Output the (x, y) coordinate of the center of the cell containing the given text.  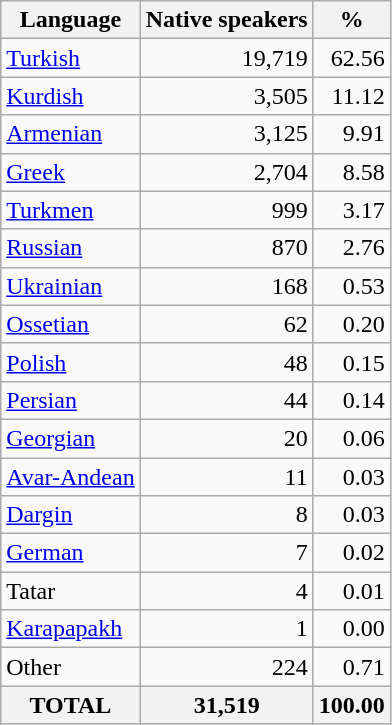
62 (226, 324)
Greek (70, 172)
3,505 (226, 96)
20 (226, 438)
Turkish (70, 58)
44 (226, 400)
11 (226, 477)
0.02 (352, 553)
Native speakers (226, 20)
0.14 (352, 400)
2.76 (352, 248)
Turkmen (70, 210)
% (352, 20)
3,125 (226, 134)
9.91 (352, 134)
31,519 (226, 705)
Georgian (70, 438)
Ossetian (70, 324)
11.12 (352, 96)
Tatar (70, 591)
0.06 (352, 438)
0.15 (352, 362)
Russian (70, 248)
19,719 (226, 58)
168 (226, 286)
48 (226, 362)
0.53 (352, 286)
224 (226, 667)
0.71 (352, 667)
100.00 (352, 705)
German (70, 553)
Ukrainian (70, 286)
999 (226, 210)
0.00 (352, 629)
0.01 (352, 591)
Avar-Andean (70, 477)
1 (226, 629)
Polish (70, 362)
Language (70, 20)
2,704 (226, 172)
870 (226, 248)
62.56 (352, 58)
7 (226, 553)
4 (226, 591)
Kurdish (70, 96)
8.58 (352, 172)
Dargin (70, 515)
TOTAL (70, 705)
Persian (70, 400)
Karapapakh (70, 629)
0.20 (352, 324)
Armenian (70, 134)
8 (226, 515)
Other (70, 667)
3.17 (352, 210)
